Output the (x, y) coordinate of the center of the cell containing the given text.  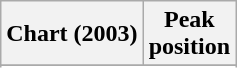
Chart (2003) (72, 34)
Peakposition (189, 34)
